Output the (x, y) coordinate of the center of the cell containing the given text.  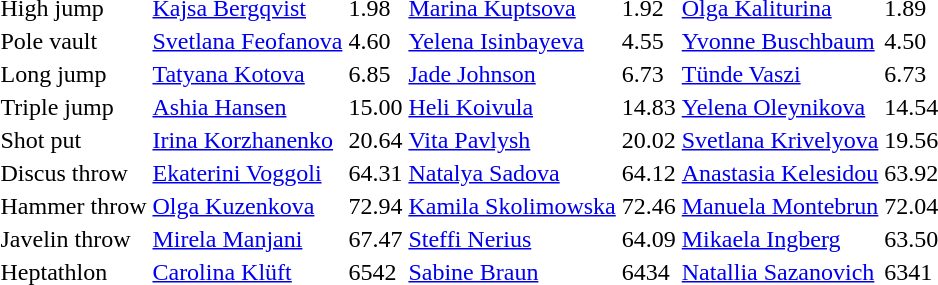
64.12 (648, 173)
Yelena Oleynikova (780, 107)
Vita Pavlysh (512, 140)
Heli Koivula (512, 107)
Ashia Hansen (248, 107)
6.85 (376, 74)
67.47 (376, 239)
20.64 (376, 140)
Svetlana Krivelyova (780, 140)
64.09 (648, 239)
Steffi Nerius (512, 239)
Jade Johnson (512, 74)
15.00 (376, 107)
Irina Korzhanenko (248, 140)
Mikaela Ingberg (780, 239)
20.02 (648, 140)
Svetlana Feofanova (248, 41)
4.60 (376, 41)
Olga Kuzenkova (248, 206)
Kamila Skolimowska (512, 206)
Manuela Montebrun (780, 206)
Natalya Sadova (512, 173)
Yvonne Buschbaum (780, 41)
4.55 (648, 41)
72.46 (648, 206)
64.31 (376, 173)
Ekaterini Voggoli (248, 173)
Tatyana Kotova (248, 74)
72.94 (376, 206)
Yelena Isinbayeva (512, 41)
Mirela Manjani (248, 239)
6.73 (648, 74)
14.83 (648, 107)
Tünde Vaszi (780, 74)
Anastasia Kelesidou (780, 173)
